Capture the cell that displays the provided text and extract its [X, Y] central coordinate. 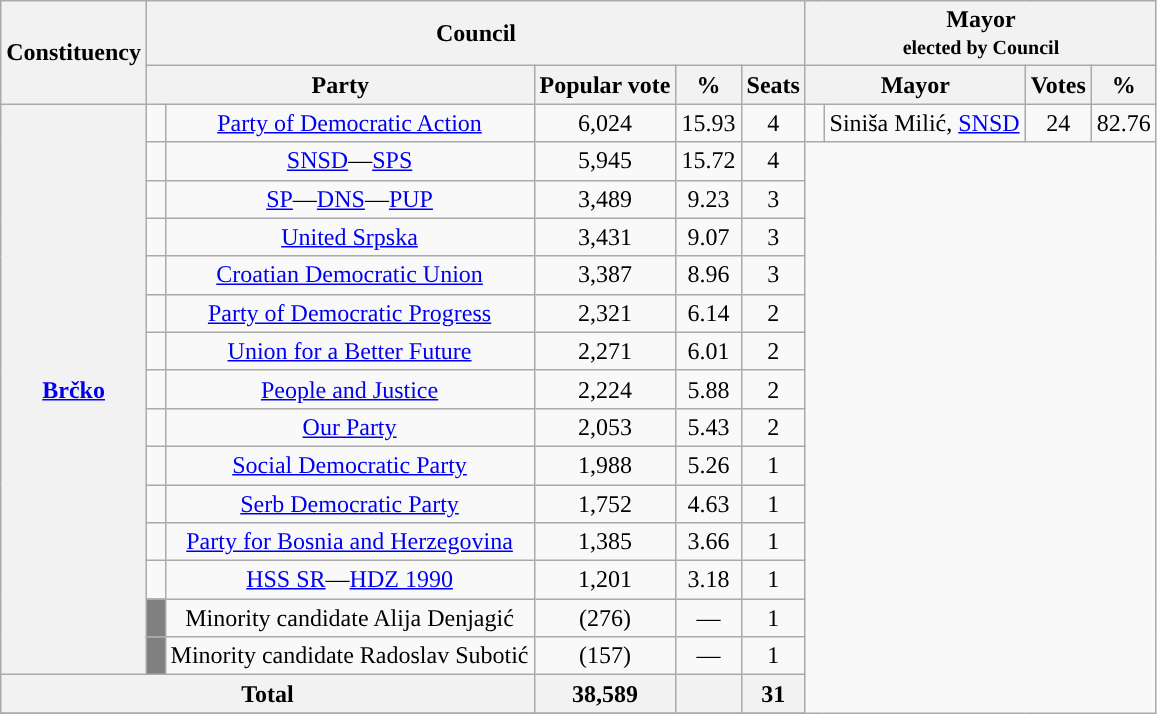
5.26 [708, 465]
5.43 [708, 427]
Our Party [350, 427]
HSS SR—HDZ 1990 [350, 580]
Serb Democratic Party [350, 503]
5,945 [605, 161]
Siniša Milić, SNSD [924, 123]
4.63 [708, 503]
Party of Democratic Action [350, 123]
Votes [1058, 85]
Mayorelected by Council [980, 34]
3.66 [708, 542]
Seats [773, 85]
SP—DNS—PUP [350, 199]
(157) [605, 656]
24 [1058, 123]
SNSD—SPS [350, 161]
2,224 [605, 389]
Party of Democratic Progress [350, 313]
6.01 [708, 351]
Union for a Better Future [350, 351]
38,589 [605, 694]
(276) [605, 618]
Constituency [74, 52]
Croatian Democratic Union [350, 275]
31 [773, 694]
3,489 [605, 199]
6.14 [708, 313]
Minority candidate Alija Denjagić [350, 618]
3.18 [708, 580]
2,053 [605, 427]
5.88 [708, 389]
1,201 [605, 580]
Mayor [915, 85]
Party for Bosnia and Herzegovina [350, 542]
8.96 [708, 275]
United Srpska [350, 237]
Brčko [74, 390]
People and Justice [350, 389]
2,321 [605, 313]
82.76 [1124, 123]
1,752 [605, 503]
1,385 [605, 542]
9.07 [708, 237]
1,988 [605, 465]
Minority candidate Radoslav Subotić [350, 656]
Total [268, 694]
15.72 [708, 161]
9.23 [708, 199]
Popular vote [605, 85]
Social Democratic Party [350, 465]
15.93 [708, 123]
3,387 [605, 275]
2,271 [605, 351]
Council [476, 34]
3,431 [605, 237]
6,024 [605, 123]
Party [340, 85]
